Pinpoint the cell where the given text exists, returning its (x, y) midpoint coordinate. 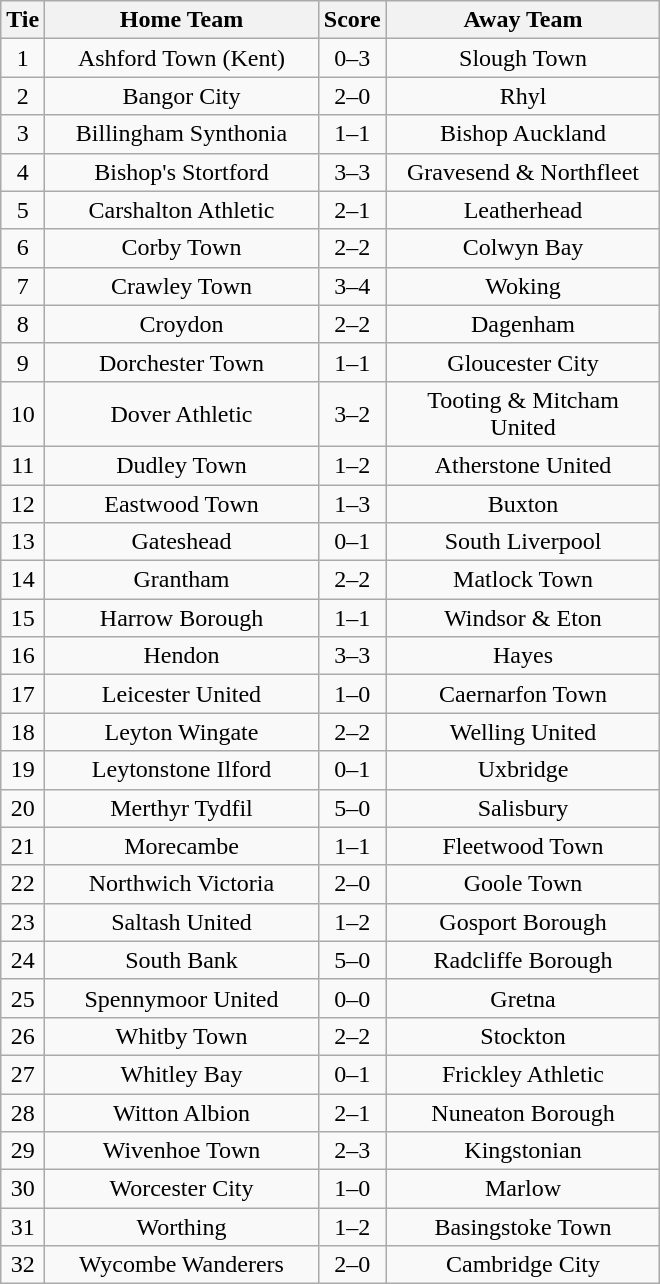
Frickley Athletic (523, 1074)
17 (23, 694)
15 (23, 618)
Worthing (182, 1227)
Wivenhoe Town (182, 1151)
Rhyl (523, 96)
Billingham Synthonia (182, 134)
Northwich Victoria (182, 884)
Home Team (182, 20)
Gloucester City (523, 362)
2 (23, 96)
28 (23, 1113)
Basingstoke Town (523, 1227)
Away Team (523, 20)
Grantham (182, 580)
Slough Town (523, 58)
29 (23, 1151)
Radcliffe Borough (523, 960)
Saltash United (182, 922)
20 (23, 808)
4 (23, 172)
Bishop Auckland (523, 134)
Spennymoor United (182, 998)
14 (23, 580)
Whitby Town (182, 1036)
Matlock Town (523, 580)
32 (23, 1265)
Witton Albion (182, 1113)
13 (23, 542)
Crawley Town (182, 286)
8 (23, 324)
1–3 (352, 503)
12 (23, 503)
Leatherhead (523, 210)
27 (23, 1074)
Gravesend & Northfleet (523, 172)
Leytonstone Ilford (182, 770)
Worcester City (182, 1189)
Woking (523, 286)
Gretna (523, 998)
23 (23, 922)
Kingstonian (523, 1151)
Dudley Town (182, 465)
18 (23, 732)
Nuneaton Borough (523, 1113)
Stockton (523, 1036)
Cambridge City (523, 1265)
Dorchester Town (182, 362)
Salisbury (523, 808)
11 (23, 465)
25 (23, 998)
21 (23, 846)
Welling United (523, 732)
Gateshead (182, 542)
Tie (23, 20)
Colwyn Bay (523, 248)
10 (23, 414)
Merthyr Tydfil (182, 808)
Goole Town (523, 884)
Leicester United (182, 694)
Hendon (182, 656)
0–0 (352, 998)
Bangor City (182, 96)
South Bank (182, 960)
Whitley Bay (182, 1074)
31 (23, 1227)
Croydon (182, 324)
19 (23, 770)
2–3 (352, 1151)
Carshalton Athletic (182, 210)
3–2 (352, 414)
Ashford Town (Kent) (182, 58)
22 (23, 884)
Fleetwood Town (523, 846)
Harrow Borough (182, 618)
5 (23, 210)
Buxton (523, 503)
Morecambe (182, 846)
16 (23, 656)
Gosport Borough (523, 922)
Bishop's Stortford (182, 172)
Marlow (523, 1189)
3 (23, 134)
Uxbridge (523, 770)
South Liverpool (523, 542)
Wycombe Wanderers (182, 1265)
30 (23, 1189)
Dagenham (523, 324)
26 (23, 1036)
0–3 (352, 58)
Tooting & Mitcham United (523, 414)
Dover Athletic (182, 414)
9 (23, 362)
24 (23, 960)
Caernarfon Town (523, 694)
Windsor & Eton (523, 618)
1 (23, 58)
7 (23, 286)
Leyton Wingate (182, 732)
Eastwood Town (182, 503)
6 (23, 248)
Atherstone United (523, 465)
Score (352, 20)
Corby Town (182, 248)
Hayes (523, 656)
3–4 (352, 286)
